Search for the cell housing the specified text and yield its [X, Y] center coordinate. 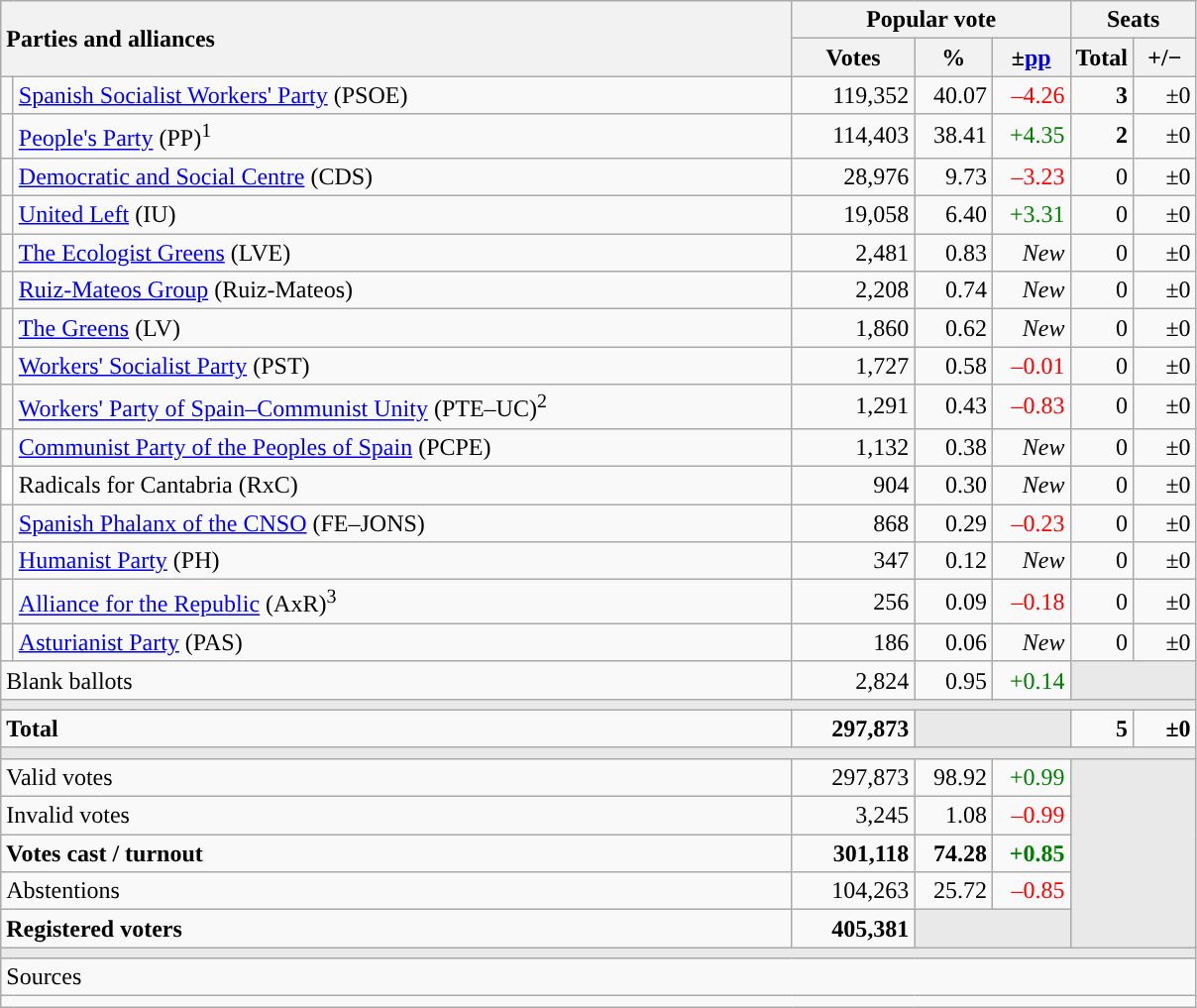
–4.26 [1031, 95]
+4.35 [1031, 137]
Workers' Socialist Party (PST) [402, 366]
United Left (IU) [402, 215]
0.74 [953, 290]
25.72 [953, 891]
Blank ballots [396, 680]
868 [853, 523]
Valid votes [396, 778]
6.40 [953, 215]
38.41 [953, 137]
0.95 [953, 680]
Humanist Party (PH) [402, 561]
% [953, 57]
119,352 [853, 95]
–0.01 [1031, 366]
–0.99 [1031, 816]
–0.18 [1031, 603]
Parties and alliances [396, 39]
1,860 [853, 328]
5 [1102, 728]
904 [853, 485]
1,727 [853, 366]
0.09 [953, 603]
2,824 [853, 680]
Asturianist Party (PAS) [402, 642]
Registered voters [396, 929]
0.06 [953, 642]
0.29 [953, 523]
98.92 [953, 778]
+0.85 [1031, 853]
186 [853, 642]
Popular vote [931, 20]
Invalid votes [396, 816]
Radicals for Cantabria (RxC) [402, 485]
Democratic and Social Centre (CDS) [402, 176]
–0.83 [1031, 406]
0.38 [953, 447]
19,058 [853, 215]
Votes cast / turnout [396, 853]
Spanish Socialist Workers' Party (PSOE) [402, 95]
114,403 [853, 137]
Sources [598, 977]
0.83 [953, 253]
40.07 [953, 95]
Spanish Phalanx of the CNSO (FE–JONS) [402, 523]
1,291 [853, 406]
347 [853, 561]
2 [1102, 137]
1.08 [953, 816]
The Greens (LV) [402, 328]
104,263 [853, 891]
405,381 [853, 929]
The Ecologist Greens (LVE) [402, 253]
Ruiz-Mateos Group (Ruiz-Mateos) [402, 290]
Communist Party of the Peoples of Spain (PCPE) [402, 447]
+3.31 [1031, 215]
0.58 [953, 366]
256 [853, 603]
Alliance for the Republic (AxR)3 [402, 603]
0.30 [953, 485]
Abstentions [396, 891]
3,245 [853, 816]
–3.23 [1031, 176]
–0.85 [1031, 891]
Votes [853, 57]
2,481 [853, 253]
0.43 [953, 406]
28,976 [853, 176]
±pp [1031, 57]
3 [1102, 95]
0.62 [953, 328]
Seats [1134, 20]
2,208 [853, 290]
+0.99 [1031, 778]
+0.14 [1031, 680]
9.73 [953, 176]
74.28 [953, 853]
Workers' Party of Spain–Communist Unity (PTE–UC)2 [402, 406]
0.12 [953, 561]
1,132 [853, 447]
301,118 [853, 853]
–0.23 [1031, 523]
+/− [1165, 57]
People's Party (PP)1 [402, 137]
